Pinpoint the cell where the given text exists, returning its (X, Y) midpoint coordinate. 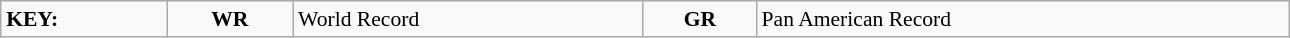
World Record (468, 19)
KEY: (84, 19)
WR (230, 19)
GR (700, 19)
Pan American Record (1023, 19)
